Search for the cell housing the specified text and yield its [X, Y] center coordinate. 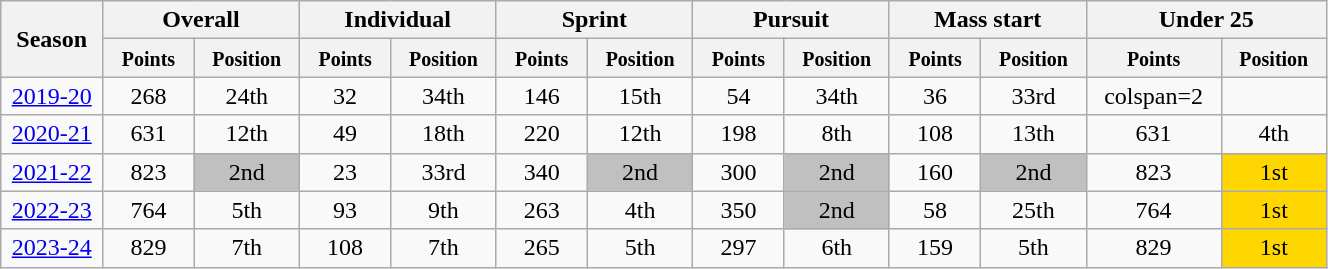
220 [542, 134]
6th [836, 248]
2020-21 [52, 134]
9th [444, 210]
49 [345, 134]
2023-24 [52, 248]
159 [935, 248]
Sprint [594, 20]
32 [345, 96]
265 [542, 248]
198 [739, 134]
24th [246, 96]
2022-23 [52, 210]
colspan=2 [1154, 96]
Under 25 [1206, 20]
36 [935, 96]
160 [935, 172]
340 [542, 172]
263 [542, 210]
Overall [202, 20]
8th [836, 134]
54 [739, 96]
18th [444, 134]
Individual [398, 20]
350 [739, 210]
2019-20 [52, 96]
23 [345, 172]
25th [1034, 210]
Mass start [988, 20]
268 [149, 96]
297 [739, 248]
93 [345, 210]
300 [739, 172]
2021-22 [52, 172]
58 [935, 210]
15th [640, 96]
Pursuit [792, 20]
13th [1034, 134]
146 [542, 96]
Season [52, 39]
